Pinpoint the cell where the given text exists, returning its (X, Y) midpoint coordinate. 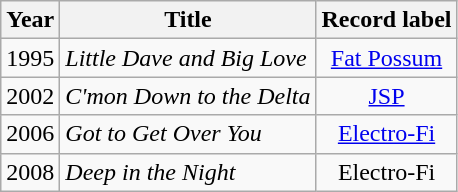
1995 (30, 58)
2002 (30, 96)
Title (188, 20)
Little Dave and Big Love (188, 58)
Deep in the Night (188, 172)
Fat Possum (386, 58)
Year (30, 20)
Got to Get Over You (188, 134)
C'mon Down to the Delta (188, 96)
2008 (30, 172)
2006 (30, 134)
Record label (386, 20)
JSP (386, 96)
